Determine the [X, Y] coordinate at the center of the cell enclosing the given text.  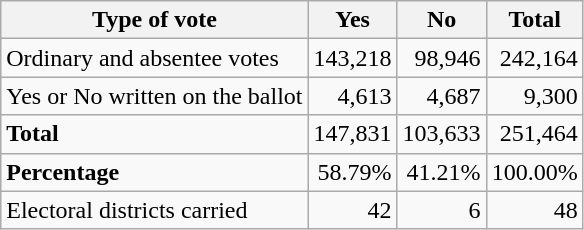
9,300 [534, 96]
48 [534, 210]
251,464 [534, 134]
98,946 [442, 58]
4,687 [442, 96]
Yes [352, 20]
147,831 [352, 134]
42 [352, 210]
41.21% [442, 172]
Electoral districts carried [154, 210]
100.00% [534, 172]
143,218 [352, 58]
Percentage [154, 172]
Ordinary and absentee votes [154, 58]
242,164 [534, 58]
4,613 [352, 96]
No [442, 20]
6 [442, 210]
Type of vote [154, 20]
Yes or No written on the ballot [154, 96]
58.79% [352, 172]
103,633 [442, 134]
